For the text-containing cell, return its midpoint in (X, Y) coordinate format. 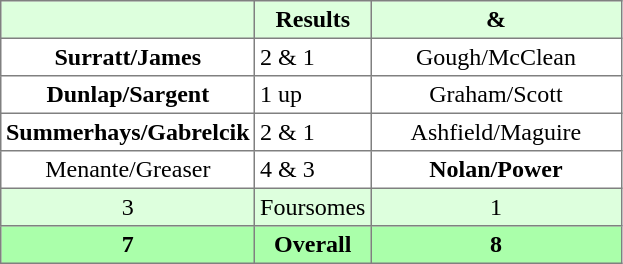
Ashfield/Maguire (496, 132)
Nolan/Power (496, 170)
1 (496, 207)
Summerhays/Gabrelcik (128, 132)
4 & 3 (313, 170)
Foursomes (313, 207)
Menante/Greaser (128, 170)
Graham/Scott (496, 95)
1 up (313, 95)
& (496, 20)
Overall (313, 245)
Dunlap/Sargent (128, 95)
Results (313, 20)
3 (128, 207)
Gough/McClean (496, 57)
Surratt/James (128, 57)
7 (128, 245)
8 (496, 245)
